Return (x, y) of the center of cell containing provided text 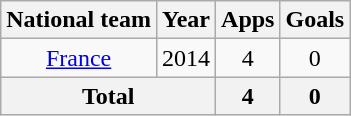
Total (108, 96)
France (79, 58)
National team (79, 20)
Year (186, 20)
Apps (248, 20)
Goals (315, 20)
2014 (186, 58)
